Identify which cell holds the provided text, then report its [X, Y] central coordinate. 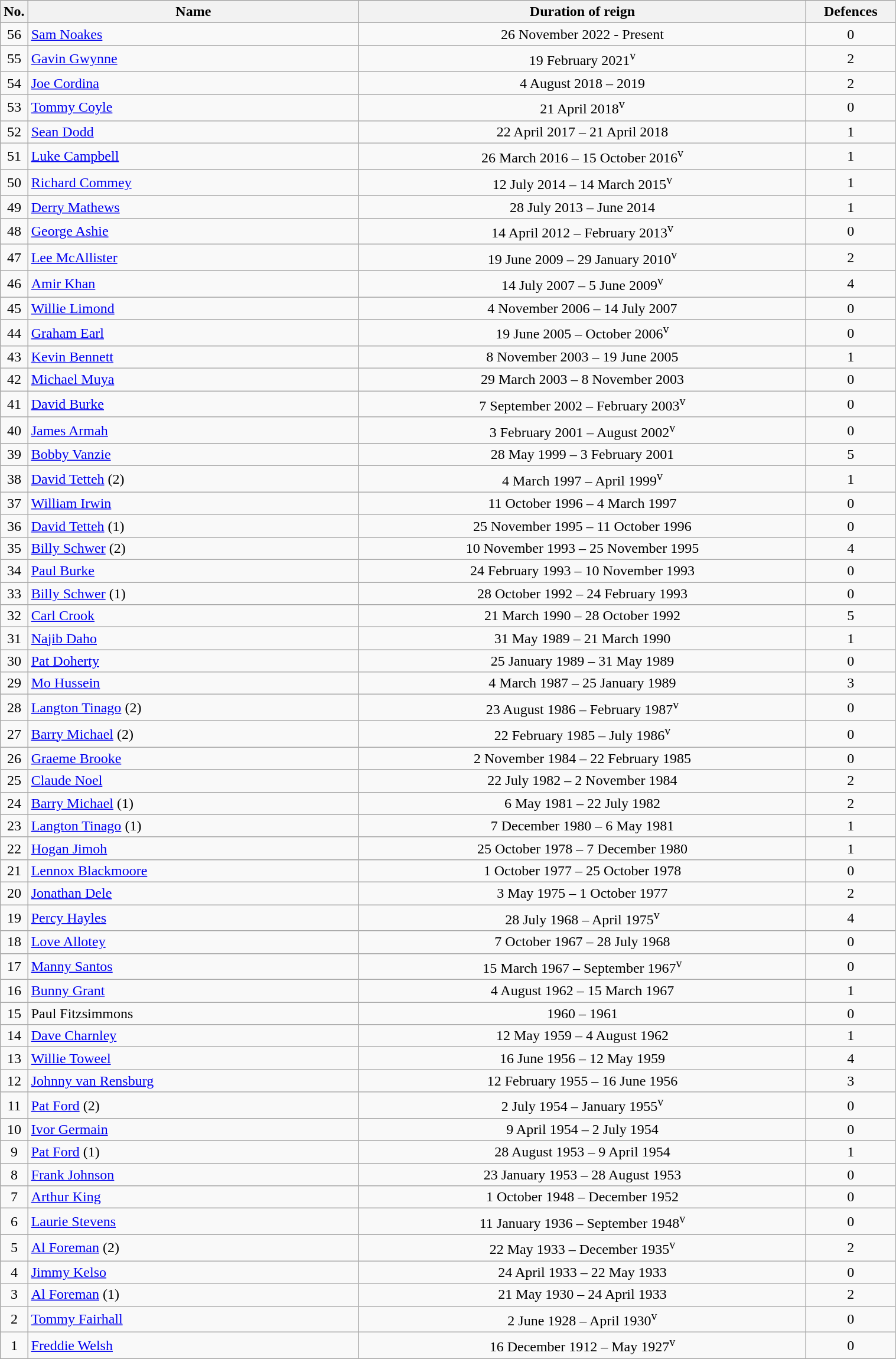
22 July 1982 – 2 November 1984 [582, 781]
Willie Toweel [193, 1058]
No. [14, 12]
Sam Noakes [193, 34]
Graham Earl [193, 333]
Kevin Bennett [193, 357]
26 [14, 758]
Willie Limond [193, 308]
7 [14, 1197]
9 April 1954 – 2 July 1954 [582, 1130]
12 February 1955 – 16 June 1956 [582, 1081]
39 [14, 455]
Amir Khan [193, 283]
Al Foreman (2) [193, 1247]
Claude Noel [193, 781]
Bobby Vanzie [193, 455]
12 May 1959 – 4 August 1962 [582, 1036]
15 [14, 1013]
15 March 1967 – September 1967v [582, 966]
10 [14, 1130]
Mo Hussein [193, 683]
21 April 2018v [582, 107]
19 [14, 918]
30 [14, 661]
28 October 1992 – 24 February 1993 [582, 594]
Pat Ford (2) [193, 1106]
31 [14, 638]
2 June 1928 – April 1930v [582, 1319]
Barry Michael (1) [193, 803]
4 March 1997 – April 1999v [582, 480]
28 July 2013 – June 2014 [582, 207]
11 [14, 1106]
George Ashie [193, 232]
David Tetteh (2) [193, 480]
24 April 1933 – 22 May 1933 [582, 1272]
Carl Crook [193, 616]
3 February 2001 – August 2002v [582, 430]
54 [14, 83]
Joe Cordina [193, 83]
29 March 2003 – 8 November 2003 [582, 380]
8 [14, 1175]
50 [14, 183]
56 [14, 34]
6 May 1981 – 22 July 1982 [582, 803]
52 [14, 132]
23 [14, 826]
Richard Commey [193, 183]
46 [14, 283]
20 [14, 893]
18 [14, 942]
41 [14, 404]
4 March 1987 – 25 January 1989 [582, 683]
51 [14, 156]
David Tetteh (1) [193, 526]
Jonathan Dele [193, 893]
16 [14, 991]
26 November 2022 - Present [582, 34]
Michael Muya [193, 380]
7 October 1967 – 28 July 1968 [582, 942]
Name [193, 12]
7 December 1980 – 6 May 1981 [582, 826]
28 May 1999 – 3 February 2001 [582, 455]
14 July 2007 – 5 June 2009v [582, 283]
21 May 1930 – 24 April 1933 [582, 1295]
Ivor Germain [193, 1130]
35 [14, 549]
47 [14, 258]
Najib Daho [193, 638]
Lee McAllister [193, 258]
Defences [851, 12]
21 March 1990 – 28 October 1992 [582, 616]
38 [14, 480]
25 January 1989 – 31 May 1989 [582, 661]
40 [14, 430]
1 October 1948 – December 1952 [582, 1197]
23 August 1986 – February 1987v [582, 708]
Laurie Stevens [193, 1221]
3 May 1975 – 1 October 1977 [582, 893]
Bunny Grant [193, 991]
16 December 1912 – May 1927v [582, 1345]
1 October 1977 – 25 October 1978 [582, 871]
14 [14, 1036]
Tommy Coyle [193, 107]
Gavin Gwynne [193, 59]
32 [14, 616]
12 July 2014 – 14 March 2015v [582, 183]
Paul Burke [193, 571]
Hogan Jimoh [193, 848]
36 [14, 526]
Graeme Brooke [193, 758]
Tommy Fairhall [193, 1319]
Dave Charnley [193, 1036]
31 May 1989 – 21 March 1990 [582, 638]
11 January 1936 – September 1948v [582, 1221]
19 February 2021v [582, 59]
Freddie Welsh [193, 1345]
19 June 2005 – October 2006v [582, 333]
Paul Fitzsimmons [193, 1013]
6 [14, 1221]
42 [14, 380]
David Burke [193, 404]
28 August 1953 – 9 April 1954 [582, 1152]
Al Foreman (1) [193, 1295]
Lennox Blackmoore [193, 871]
Frank Johnson [193, 1175]
12 [14, 1081]
Derry Mathews [193, 207]
Barry Michael (2) [193, 735]
55 [14, 59]
34 [14, 571]
24 February 1993 – 10 November 1993 [582, 571]
16 June 1956 – 12 May 1959 [582, 1058]
2 July 1954 – January 1955v [582, 1106]
9 [14, 1152]
19 June 2009 – 29 January 2010v [582, 258]
10 November 1993 – 25 November 1995 [582, 549]
21 [14, 871]
4 August 2018 – 2019 [582, 83]
37 [14, 503]
24 [14, 803]
13 [14, 1058]
17 [14, 966]
4 November 2006 – 14 July 2007 [582, 308]
44 [14, 333]
4 August 1962 – 15 March 1967 [582, 991]
Langton Tinago (2) [193, 708]
22 February 1985 – July 1986v [582, 735]
Love Allotey [193, 942]
11 October 1996 – 4 March 1997 [582, 503]
James Armah [193, 430]
22 May 1933 – December 1935v [582, 1247]
22 April 2017 – 21 April 2018 [582, 132]
25 October 1978 – 7 December 1980 [582, 848]
8 November 2003 – 19 June 2005 [582, 357]
28 July 1968 – April 1975v [582, 918]
7 September 2002 – February 2003v [582, 404]
33 [14, 594]
Sean Dodd [193, 132]
1960 – 1961 [582, 1013]
29 [14, 683]
Langton Tinago (1) [193, 826]
25 [14, 781]
23 January 1953 – 28 August 1953 [582, 1175]
27 [14, 735]
William Irwin [193, 503]
Pat Doherty [193, 661]
Duration of reign [582, 12]
Billy Schwer (2) [193, 549]
26 March 2016 – 15 October 2016v [582, 156]
28 [14, 708]
Manny Santos [193, 966]
14 April 2012 – February 2013v [582, 232]
2 November 1984 – 22 February 1985 [582, 758]
Johnny van Rensburg [193, 1081]
48 [14, 232]
25 November 1995 – 11 October 1996 [582, 526]
Percy Hayles [193, 918]
Luke Campbell [193, 156]
Pat Ford (1) [193, 1152]
Billy Schwer (1) [193, 594]
43 [14, 357]
45 [14, 308]
22 [14, 848]
Arthur King [193, 1197]
49 [14, 207]
Jimmy Kelso [193, 1272]
53 [14, 107]
